From the cell containing the given text, extract its center point as (x, y) coordinate. 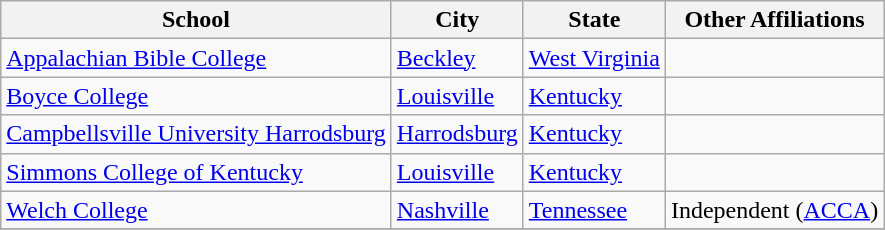
Independent (ACCA) (774, 210)
Beckley (457, 58)
Harrodsburg (457, 134)
Tennessee (594, 210)
Welch College (196, 210)
State (594, 20)
Boyce College (196, 96)
Appalachian Bible College (196, 58)
West Virginia (594, 58)
Nashville (457, 210)
City (457, 20)
Other Affiliations (774, 20)
Simmons College of Kentucky (196, 172)
Campbellsville University Harrodsburg (196, 134)
School (196, 20)
